Locate the cell with the specified text and output its (X, Y) center coordinate. 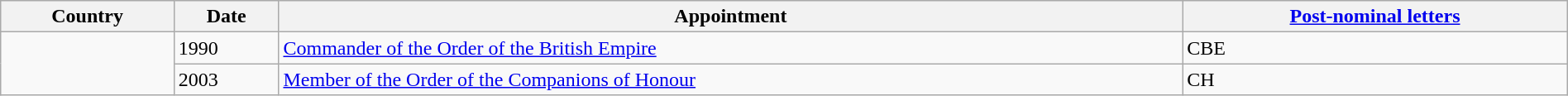
Commander of the Order of the British Empire (731, 48)
Appointment (731, 17)
2003 (227, 79)
Post-nominal letters (1374, 17)
Country (88, 17)
Date (227, 17)
Member of the Order of the Companions of Honour (731, 79)
1990 (227, 48)
CBE (1374, 48)
CH (1374, 79)
